Pinpoint the cell where the given text exists, returning its (x, y) midpoint coordinate. 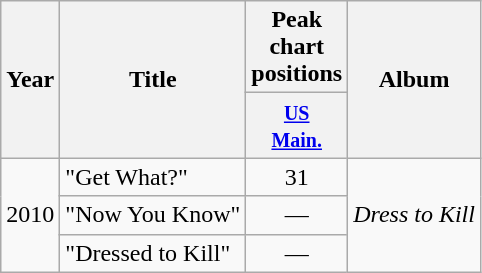
Year (30, 80)
"Now You Know" (153, 215)
"Dressed to Kill" (153, 253)
Peak chart positions (297, 47)
Title (153, 80)
Album (414, 80)
USMain. (297, 126)
31 (297, 177)
Dress to Kill (414, 215)
2010 (30, 215)
"Get What?" (153, 177)
